From the cell containing the given text, extract its center point as [X, Y] coordinate. 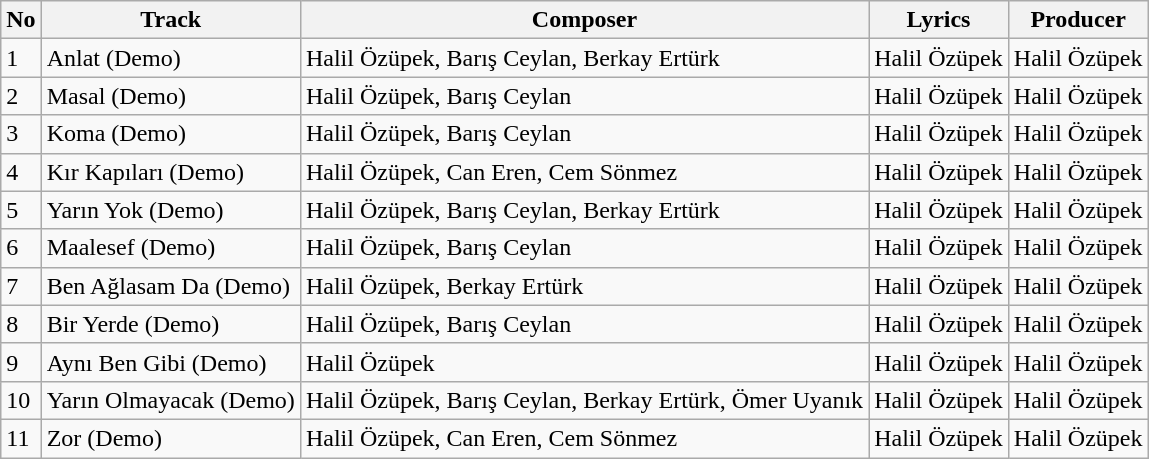
Koma (Demo) [170, 134]
Ben Ağlasam Da (Demo) [170, 286]
Yarın Olmayacak (Demo) [170, 400]
8 [21, 324]
6 [21, 248]
Yarın Yok (Demo) [170, 210]
Aynı Ben Gibi (Demo) [170, 362]
Maalesef (Demo) [170, 248]
No [21, 20]
Halil Özüpek, Barış Ceylan, Berkay Ertürk, Ömer Uyanık [584, 400]
Halil Özüpek, Berkay Ertürk [584, 286]
Lyrics [939, 20]
Bir Yerde (Demo) [170, 324]
Composer [584, 20]
2 [21, 96]
Masal (Demo) [170, 96]
4 [21, 172]
Track [170, 20]
10 [21, 400]
Kır Kapıları (Demo) [170, 172]
11 [21, 438]
7 [21, 286]
Anlat (Demo) [170, 58]
Zor (Demo) [170, 438]
1 [21, 58]
Producer [1078, 20]
9 [21, 362]
5 [21, 210]
3 [21, 134]
